Determine the [x, y] coordinate at the center of the cell enclosing the given text.  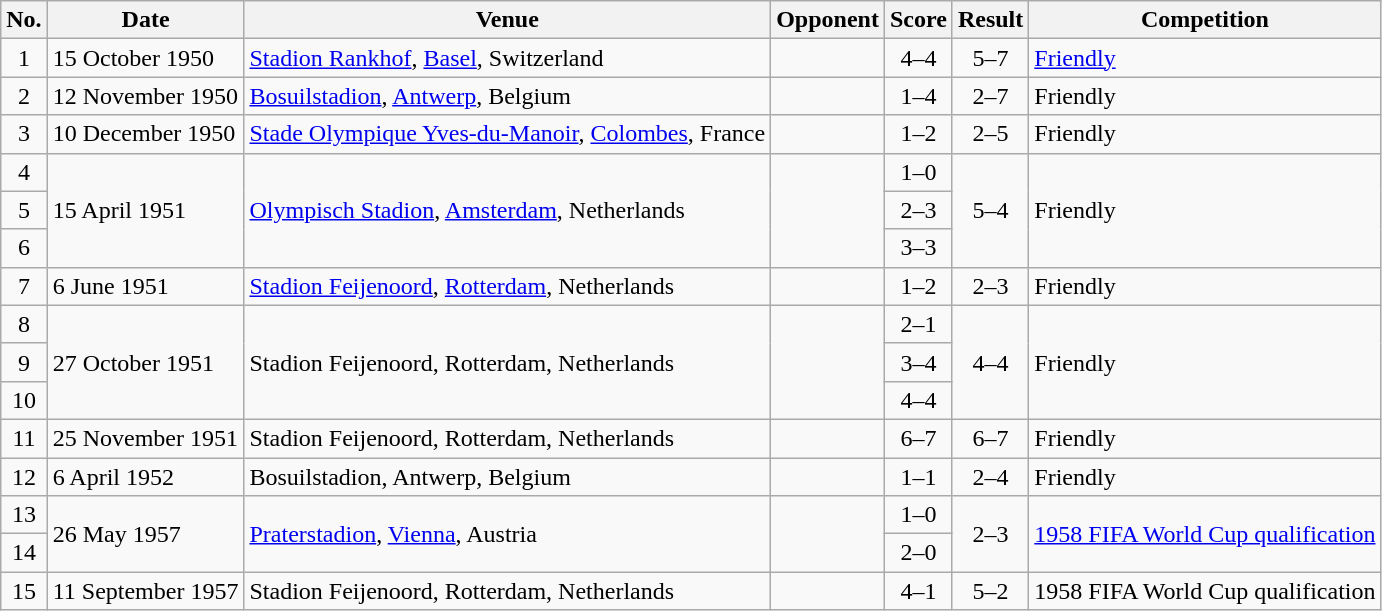
Praterstadion, Vienna, Austria [508, 534]
1 [24, 58]
11 September 1957 [146, 591]
Score [918, 20]
4 [24, 172]
15 [24, 591]
4–1 [918, 591]
5–7 [990, 58]
2–1 [918, 324]
10 December 1950 [146, 134]
25 November 1951 [146, 438]
27 October 1951 [146, 362]
Result [990, 20]
3–3 [918, 248]
11 [24, 438]
2–5 [990, 134]
1–1 [918, 477]
3–4 [918, 362]
2–4 [990, 477]
Olympisch Stadion, Amsterdam, Netherlands [508, 210]
9 [24, 362]
Stade Olympique Yves-du-Manoir, Colombes, France [508, 134]
Date [146, 20]
5 [24, 210]
6 June 1951 [146, 286]
Competition [1205, 20]
2–0 [918, 553]
Stadion Rankhof, Basel, Switzerland [508, 58]
10 [24, 400]
No. [24, 20]
12 November 1950 [146, 96]
Venue [508, 20]
Opponent [828, 20]
5–2 [990, 591]
12 [24, 477]
14 [24, 553]
2 [24, 96]
2–7 [990, 96]
6 April 1952 [146, 477]
6 [24, 248]
3 [24, 134]
5–4 [990, 210]
1–4 [918, 96]
15 April 1951 [146, 210]
15 October 1950 [146, 58]
8 [24, 324]
13 [24, 515]
26 May 1957 [146, 534]
7 [24, 286]
